Determine the [X, Y] coordinate at the center of the cell enclosing the given text.  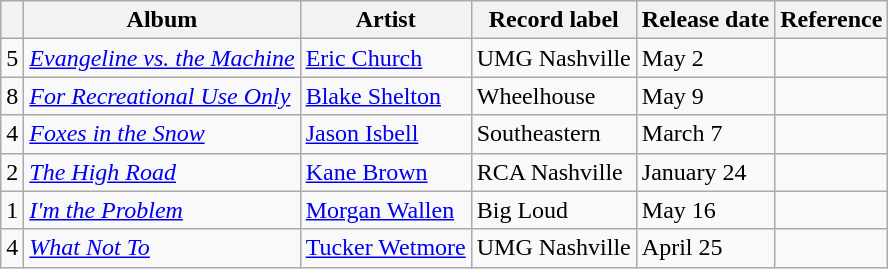
Kane Brown [386, 172]
Album [162, 20]
For Recreational Use Only [162, 96]
Release date [705, 20]
Jason Isbell [386, 134]
1 [12, 210]
5 [12, 58]
Tucker Wetmore [386, 248]
Foxes in the Snow [162, 134]
March 7 [705, 134]
What Not To [162, 248]
RCA Nashville [554, 172]
Morgan Wallen [386, 210]
Reference [832, 20]
May 2 [705, 58]
Wheelhouse [554, 96]
Record label [554, 20]
April 25 [705, 248]
The High Road [162, 172]
Eric Church [386, 58]
Southeastern [554, 134]
8 [12, 96]
Evangeline vs. the Machine [162, 58]
2 [12, 172]
I'm the Problem [162, 210]
Blake Shelton [386, 96]
January 24 [705, 172]
May 16 [705, 210]
May 9 [705, 96]
Big Loud [554, 210]
Artist [386, 20]
